Extract the (x, y) coordinate from the center of the cell holding the provided text.  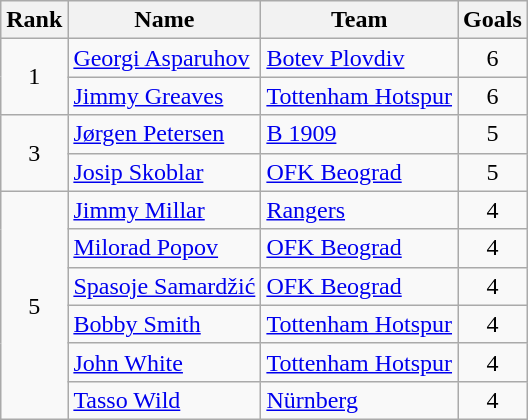
Nürnberg (360, 400)
Milorad Popov (164, 248)
Bobby Smith (164, 324)
John White (164, 362)
Jørgen Petersen (164, 134)
Jimmy Greaves (164, 96)
1 (34, 77)
Name (164, 20)
Rangers (360, 210)
Georgi Asparuhov (164, 58)
Jimmy Millar (164, 210)
Botev Plovdiv (360, 58)
Rank (34, 20)
Tasso Wild (164, 400)
Goals (493, 20)
Team (360, 20)
B 1909 (360, 134)
Josip Skoblar (164, 172)
3 (34, 153)
Spasoje Samardžić (164, 286)
